Capture the cell that displays the provided text and extract its (x, y) central coordinate. 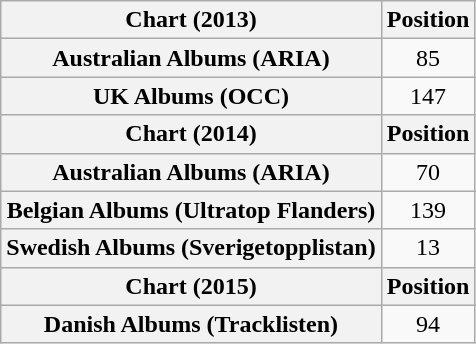
Chart (2013) (191, 20)
85 (428, 58)
147 (428, 96)
UK Albums (OCC) (191, 96)
13 (428, 248)
Belgian Albums (Ultratop Flanders) (191, 210)
Danish Albums (Tracklisten) (191, 324)
139 (428, 210)
94 (428, 324)
Swedish Albums (Sverigetopplistan) (191, 248)
Chart (2015) (191, 286)
70 (428, 172)
Chart (2014) (191, 134)
